Scan for the cell matching the given text and deliver its (x, y) coordinate at center. 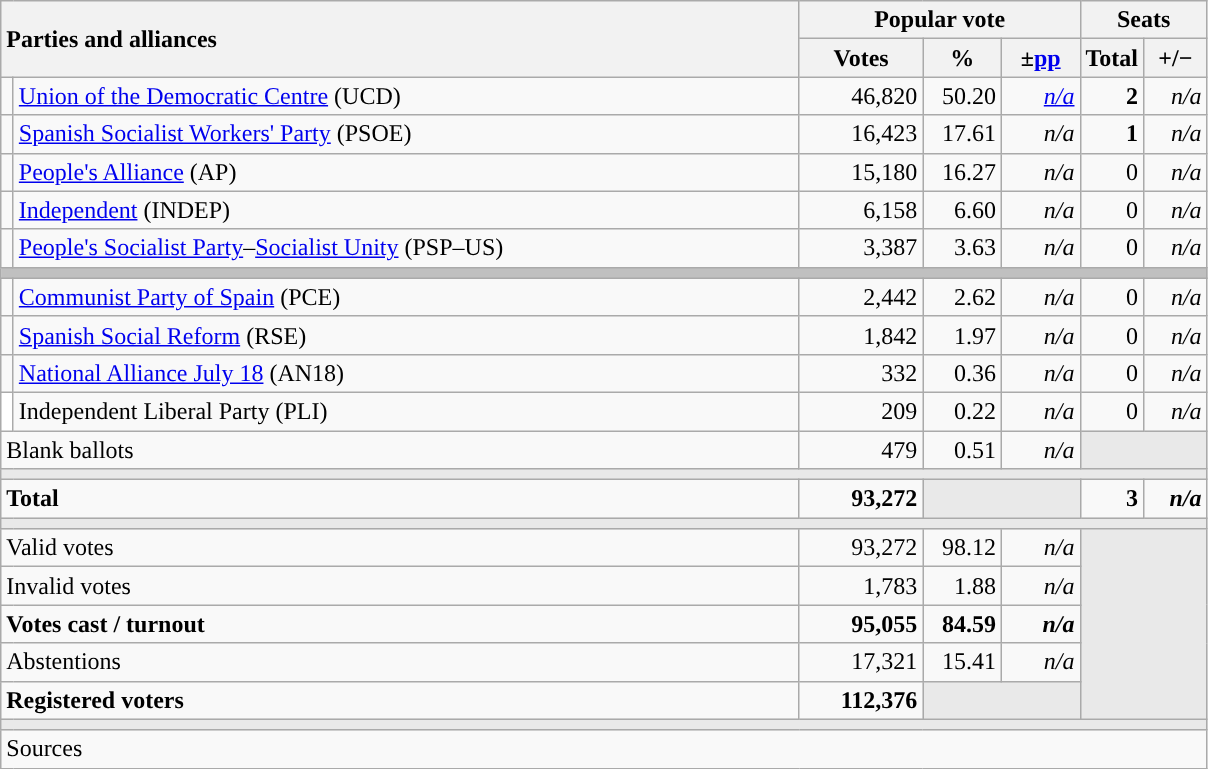
3.63 (962, 248)
Registered voters (400, 700)
Valid votes (400, 548)
0.51 (962, 449)
Union of the Democratic Centre (UCD) (406, 96)
2.62 (962, 297)
209 (861, 411)
±pp (1040, 58)
Seats (1144, 20)
Sources (604, 749)
Independent Liberal Party (PLI) (406, 411)
3,387 (861, 248)
Votes (861, 58)
15,180 (861, 172)
16.27 (962, 172)
Votes cast / turnout (400, 624)
% (962, 58)
People's Socialist Party–Socialist Unity (PSP–US) (406, 248)
1,842 (861, 335)
Spanish Socialist Workers' Party (PSOE) (406, 134)
Communist Party of Spain (PCE) (406, 297)
Invalid votes (400, 586)
1.97 (962, 335)
46,820 (861, 96)
National Alliance July 18 (AN18) (406, 373)
15.41 (962, 662)
+/− (1176, 58)
332 (861, 373)
16,423 (861, 134)
6.60 (962, 210)
17,321 (861, 662)
2,442 (861, 297)
6,158 (861, 210)
1.88 (962, 586)
84.59 (962, 624)
17.61 (962, 134)
Abstentions (400, 662)
0.36 (962, 373)
479 (861, 449)
98.12 (962, 548)
95,055 (861, 624)
0.22 (962, 411)
People's Alliance (AP) (406, 172)
Popular vote (940, 20)
Spanish Social Reform (RSE) (406, 335)
Parties and alliances (400, 39)
Independent (INDEP) (406, 210)
2 (1112, 96)
112,376 (861, 700)
3 (1112, 499)
50.20 (962, 96)
Blank ballots (400, 449)
1,783 (861, 586)
1 (1112, 134)
